Return the [X, Y] coordinate for the center point of the cell that contains the specified text.  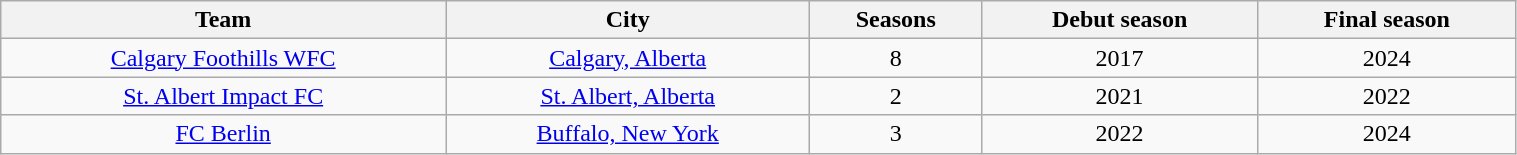
2 [896, 96]
Calgary, Alberta [628, 58]
St. Albert, Alberta [628, 96]
3 [896, 134]
St. Albert Impact FC [224, 96]
2017 [1120, 58]
8 [896, 58]
Final season [1387, 20]
2021 [1120, 96]
City [628, 20]
Debut season [1120, 20]
Buffalo, New York [628, 134]
Team [224, 20]
Seasons [896, 20]
Calgary Foothills WFC [224, 58]
FC Berlin [224, 134]
